Scan for the cell matching the given text and deliver its (x, y) coordinate at center. 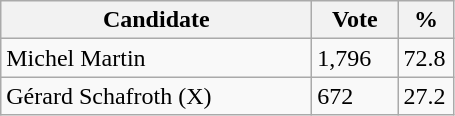
672 (355, 96)
72.8 (426, 58)
% (426, 20)
Michel Martin (156, 58)
27.2 (426, 96)
1,796 (355, 58)
Candidate (156, 20)
Gérard Schafroth (X) (156, 96)
Vote (355, 20)
